From the cell containing the given text, extract its center point as (x, y) coordinate. 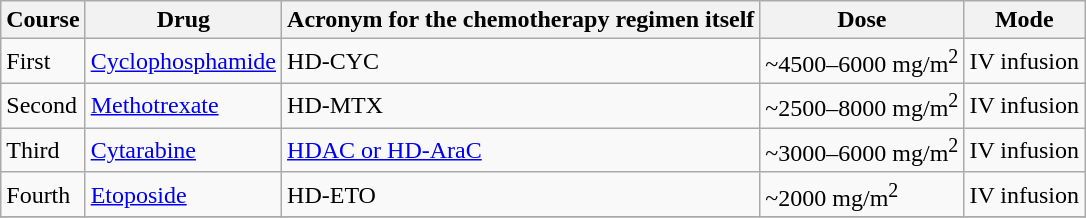
Course (43, 20)
Mode (1024, 20)
Drug (183, 20)
Second (43, 106)
~4500–6000 mg/m2 (862, 62)
HD-CYC (521, 62)
~2500–8000 mg/m2 (862, 106)
Third (43, 150)
Etoposide (183, 194)
Cyclophosphamide (183, 62)
HD-MTX (521, 106)
Acronym for the chemotherapy regimen itself (521, 20)
~3000–6000 mg/m2 (862, 150)
~2000 mg/m2 (862, 194)
Methotrexate (183, 106)
HD-ETO (521, 194)
HDAC or HD-AraC (521, 150)
First (43, 62)
Dose (862, 20)
Fourth (43, 194)
Cytarabine (183, 150)
